Return the (X, Y) coordinate for the center point of the cell that contains the specified text.  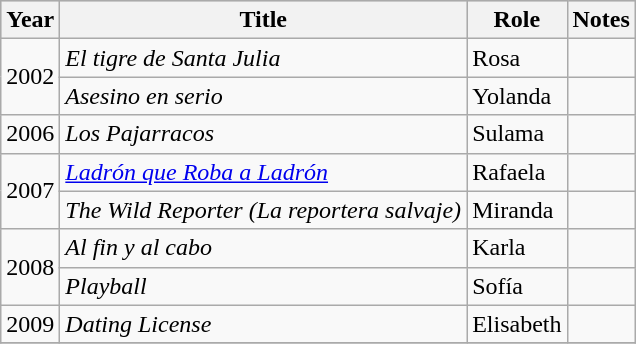
Miranda (517, 210)
Role (517, 20)
Asesino en serio (264, 96)
Yolanda (517, 96)
Al fin y al cabo (264, 248)
2006 (30, 134)
The Wild Reporter (La reportera salvaje) (264, 210)
2009 (30, 324)
El tigre de Santa Julia (264, 58)
Sulama (517, 134)
2002 (30, 77)
Year (30, 20)
2007 (30, 191)
Title (264, 20)
Rafaela (517, 172)
Los Pajarracos (264, 134)
Dating License (264, 324)
2008 (30, 267)
Sofía (517, 286)
Rosa (517, 58)
Ladrón que Roba a Ladrón (264, 172)
Playball (264, 286)
Karla (517, 248)
Notes (601, 20)
Elisabeth (517, 324)
